Pinpoint the cell where the given text exists, returning its (x, y) midpoint coordinate. 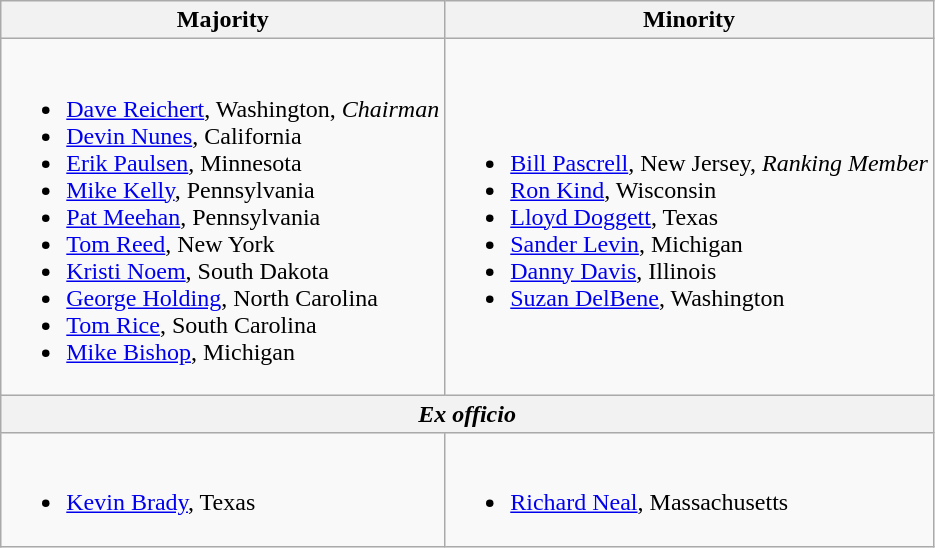
Bill Pascrell, New Jersey, Ranking MemberRon Kind, WisconsinLloyd Doggett, TexasSander Levin, MichiganDanny Davis, IllinoisSuzan DelBene, Washington (690, 217)
Ex officio (468, 414)
Richard Neal, Massachusetts (690, 490)
Majority (223, 20)
Kevin Brady, Texas (223, 490)
Minority (690, 20)
